Detect which cell encompasses the target text, then output its [x, y] center coordinate. 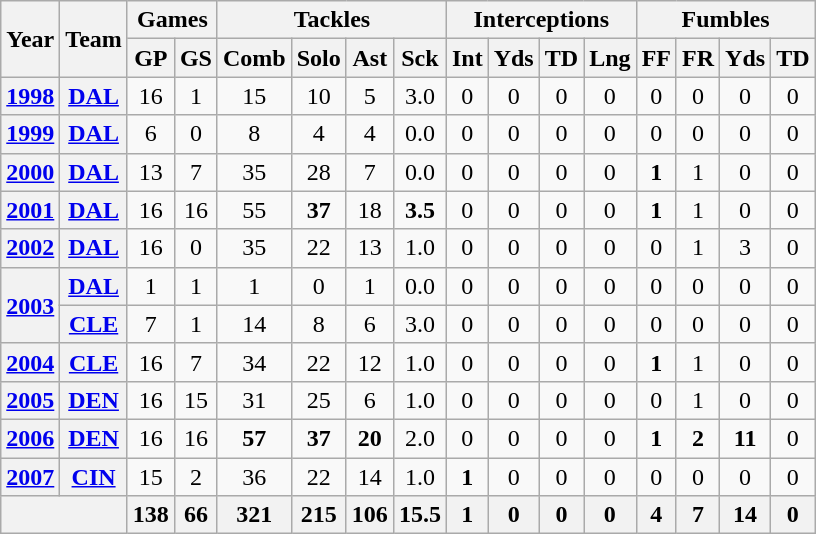
66 [196, 515]
55 [254, 210]
25 [318, 400]
2005 [30, 400]
321 [254, 515]
28 [318, 172]
GP [150, 58]
12 [370, 362]
3.5 [420, 210]
2.0 [420, 438]
57 [254, 438]
2000 [30, 172]
2001 [30, 210]
106 [370, 515]
138 [150, 515]
36 [254, 477]
10 [318, 96]
Year [30, 39]
18 [370, 210]
5 [370, 96]
Tackles [332, 20]
2006 [30, 438]
Fumbles [726, 20]
1998 [30, 96]
Sck [420, 58]
3 [746, 248]
Solo [318, 58]
Team [94, 39]
15.5 [420, 515]
Interceptions [541, 20]
31 [254, 400]
FR [698, 58]
34 [254, 362]
CIN [94, 477]
Comb [254, 58]
215 [318, 515]
FF [656, 58]
Ast [370, 58]
11 [746, 438]
2007 [30, 477]
GS [196, 58]
Int [467, 58]
20 [370, 438]
Lng [610, 58]
2004 [30, 362]
Games [172, 20]
1999 [30, 134]
2002 [30, 248]
2003 [30, 305]
